Return the (x, y) coordinate for the center point of the cell that contains the specified text.  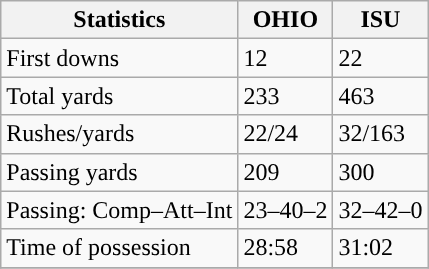
Statistics (120, 20)
209 (286, 172)
28:58 (286, 248)
32/163 (380, 134)
Passing: Comp–Att–Int (120, 210)
Passing yards (120, 172)
Time of possession (120, 248)
32–42–0 (380, 210)
12 (286, 58)
Total yards (120, 96)
ISU (380, 20)
Rushes/yards (120, 134)
23–40–2 (286, 210)
22 (380, 58)
First downs (120, 58)
463 (380, 96)
31:02 (380, 248)
OHIO (286, 20)
300 (380, 172)
22/24 (286, 134)
233 (286, 96)
